Capture the cell that displays the provided text and extract its [x, y] central coordinate. 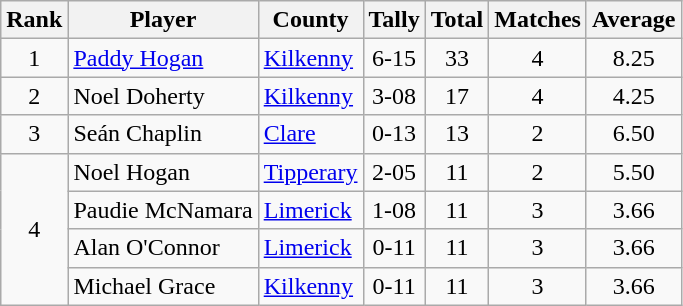
Seán Chaplin [163, 134]
Noel Doherty [163, 96]
Total [457, 20]
13 [457, 134]
6-15 [394, 58]
Paddy Hogan [163, 58]
Clare [310, 134]
8.25 [634, 58]
County [310, 20]
2-05 [394, 172]
Matches [538, 20]
Average [634, 20]
Alan O'Connor [163, 248]
33 [457, 58]
6.50 [634, 134]
5.50 [634, 172]
1 [34, 58]
1-08 [394, 210]
Paudie McNamara [163, 210]
Rank [34, 20]
4.25 [634, 96]
0-13 [394, 134]
Tally [394, 20]
Noel Hogan [163, 172]
Tipperary [310, 172]
17 [457, 96]
3-08 [394, 96]
Michael Grace [163, 286]
Player [163, 20]
